For the text-containing cell, return its midpoint in [x, y] coordinate format. 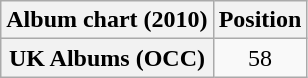
UK Albums (OCC) [107, 58]
58 [260, 58]
Position [260, 20]
Album chart (2010) [107, 20]
